Find where the given text appears and provide that cell's center as (x, y) coordinate. 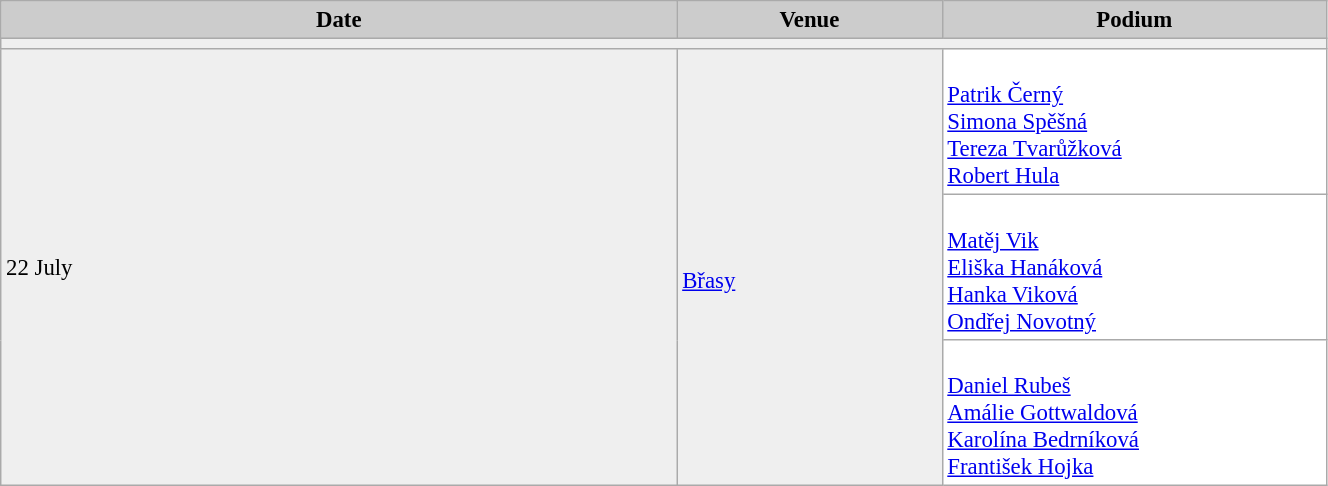
Matěj VikEliška HanákováHanka VikováOndřej Novotný (1134, 268)
Daniel RubešAmálie GottwaldováKarolína BedrníkováFrantišek Hojka (1134, 413)
22 July (339, 268)
Břasy (810, 268)
Podium (1134, 20)
Date (339, 20)
Venue (810, 20)
Patrik ČernýSimona SpěšnáTereza TvarůžkováRobert Hula (1134, 122)
